Determine the (X, Y) coordinate at the center of the cell enclosing the given text.  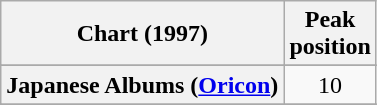
Japanese Albums (Oricon) (142, 85)
Peakposition (330, 34)
Chart (1997) (142, 34)
10 (330, 85)
